For the text-containing cell, return its midpoint in [X, Y] coordinate format. 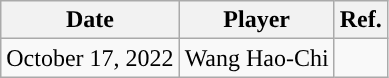
Wang Hao-Chi [256, 58]
Ref. [360, 20]
Date [90, 20]
Player [256, 20]
October 17, 2022 [90, 58]
